Determine the (x, y) coordinate at the center of the cell enclosing the given text.  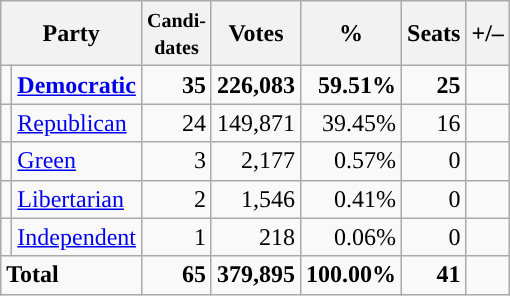
379,895 (256, 275)
1,546 (256, 199)
% (352, 34)
59.51% (352, 85)
Party (72, 34)
3 (176, 161)
Candi-dates (176, 34)
100.00% (352, 275)
1 (176, 237)
Votes (256, 34)
Total (72, 275)
226,083 (256, 85)
0.06% (352, 237)
149,871 (256, 123)
Seats (434, 34)
41 (434, 275)
2,177 (256, 161)
+/– (488, 34)
16 (434, 123)
0.57% (352, 161)
Democratic (77, 85)
24 (176, 123)
Independent (77, 237)
35 (176, 85)
2 (176, 199)
Republican (77, 123)
39.45% (352, 123)
65 (176, 275)
0.41% (352, 199)
Green (77, 161)
Libertarian (77, 199)
218 (256, 237)
25 (434, 85)
